Locate the cell with the specified text and output its [x, y] center coordinate. 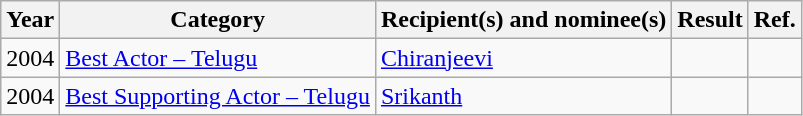
Category [218, 20]
Srikanth [523, 96]
Ref. [774, 20]
Year [30, 20]
Result [710, 20]
Best Actor – Telugu [218, 58]
Best Supporting Actor – Telugu [218, 96]
Chiranjeevi [523, 58]
Recipient(s) and nominee(s) [523, 20]
